Identify which cell holds the provided text, then report its (X, Y) central coordinate. 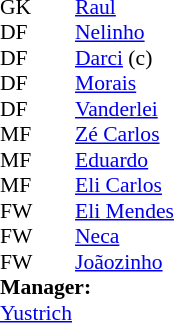
Neca (124, 237)
Zé Carlos (124, 135)
Eli Mendes (124, 211)
Joãozinho (124, 262)
Nelinho (124, 33)
Eli Carlos (124, 185)
Eduardo (124, 160)
Manager: (87, 287)
Darci (c) (124, 58)
Morais (124, 83)
Vanderlei (124, 109)
